Return [X, Y] of the center of cell containing provided text 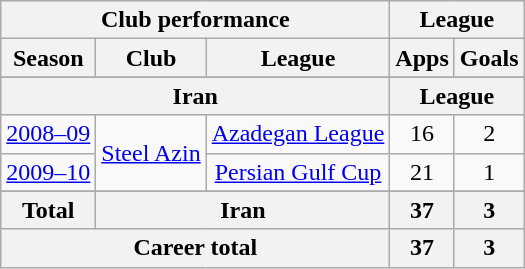
16 [422, 134]
Season [48, 58]
Goals [489, 58]
Azadegan League [298, 134]
Total [48, 210]
Club performance [196, 20]
Club [151, 58]
Career total [196, 248]
Persian Gulf Cup [298, 172]
1 [489, 172]
2008–09 [48, 134]
2009–10 [48, 172]
Steel Azin [151, 153]
Apps [422, 58]
21 [422, 172]
2 [489, 134]
